From the cell containing the given text, extract its center point as [X, Y] coordinate. 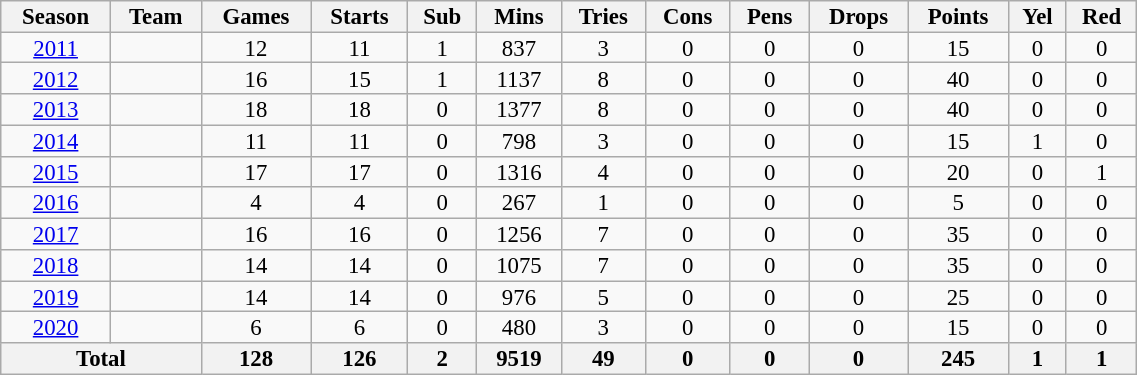
Mins [520, 16]
Tries [603, 16]
Cons [688, 16]
Games [256, 16]
798 [520, 140]
480 [520, 328]
Team [156, 16]
1256 [520, 234]
2016 [56, 204]
976 [520, 296]
2018 [56, 266]
267 [520, 204]
1075 [520, 266]
Yel [1037, 16]
49 [603, 358]
2012 [56, 78]
Season [56, 16]
Red [1101, 16]
2017 [56, 234]
128 [256, 358]
245 [958, 358]
837 [520, 48]
20 [958, 172]
1316 [520, 172]
2020 [56, 328]
1137 [520, 78]
9519 [520, 358]
126 [360, 358]
25 [958, 296]
2013 [56, 110]
Drops [858, 16]
2015 [56, 172]
Sub [442, 16]
2014 [56, 140]
Pens [770, 16]
1377 [520, 110]
2011 [56, 48]
Starts [360, 16]
Points [958, 16]
12 [256, 48]
2019 [56, 296]
2 [442, 358]
Total [101, 358]
